Scan for the cell matching the given text and deliver its (X, Y) coordinate at center. 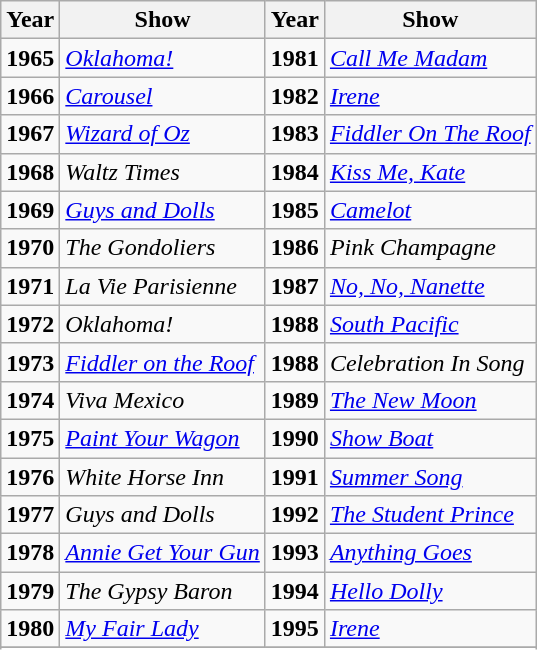
Summer Song (430, 477)
The Gondoliers (163, 248)
1973 (30, 362)
1970 (30, 248)
Viva Mexico (163, 400)
1977 (30, 515)
1982 (294, 96)
Show Boat (430, 438)
Hello Dolly (430, 591)
1969 (30, 210)
Carousel (163, 96)
1965 (30, 58)
1983 (294, 134)
Annie Get Your Gun (163, 553)
1975 (30, 438)
1968 (30, 172)
South Pacific (430, 324)
1976 (30, 477)
White Horse Inn (163, 477)
Fiddler on the Roof (163, 362)
1980 (30, 629)
1994 (294, 591)
Anything Goes (430, 553)
Paint Your Wagon (163, 438)
Celebration In Song (430, 362)
1985 (294, 210)
Waltz Times (163, 172)
1984 (294, 172)
Fiddler On The Roof (430, 134)
1993 (294, 553)
1972 (30, 324)
1971 (30, 286)
1981 (294, 58)
The Gypsy Baron (163, 591)
1967 (30, 134)
1992 (294, 515)
The Student Prince (430, 515)
1974 (30, 400)
1979 (30, 591)
Camelot (430, 210)
1991 (294, 477)
1989 (294, 400)
Wizard of Oz (163, 134)
1987 (294, 286)
The New Moon (430, 400)
1978 (30, 553)
Call Me Madam (430, 58)
Pink Champagne (430, 248)
No, No, Nanette (430, 286)
My Fair Lady (163, 629)
1995 (294, 629)
1966 (30, 96)
Kiss Me, Kate (430, 172)
1986 (294, 248)
La Vie Parisienne (163, 286)
1990 (294, 438)
